Identify which cell holds the provided text, then report its (x, y) central coordinate. 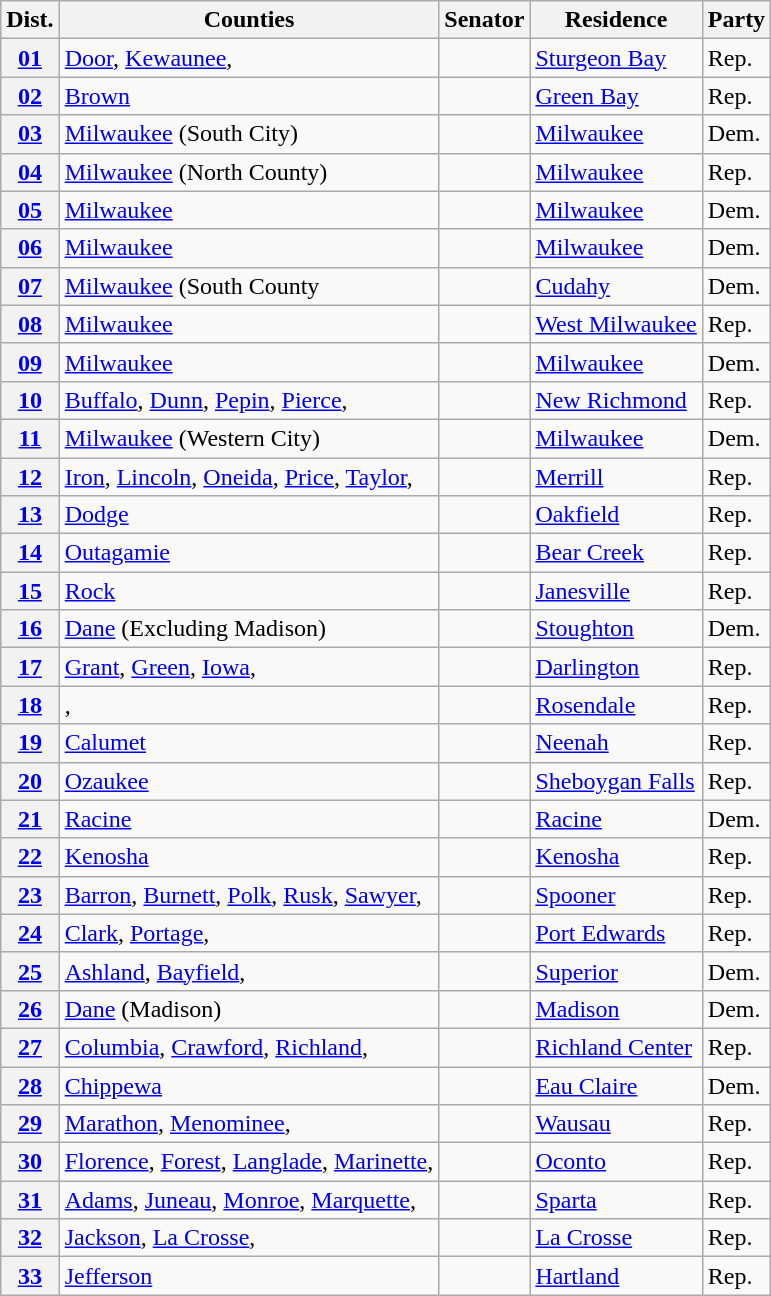
Dane (Madison) (249, 1009)
23 (30, 895)
13 (30, 515)
11 (30, 438)
Sheboygan Falls (616, 781)
Jackson, La Crosse, (249, 1238)
09 (30, 362)
Madison (616, 1009)
Buffalo, Dunn, Pepin, Pierce, (249, 400)
Rock (249, 591)
Richland Center (616, 1047)
Grant, Green, Iowa, (249, 667)
Senator (484, 20)
Milwaukee (South City) (249, 134)
Jefferson (249, 1276)
28 (30, 1085)
Spooner (616, 895)
Party (736, 20)
Dane (Excluding Madison) (249, 629)
Dodge (249, 515)
Ashland, Bayfield, (249, 971)
Dist. (30, 20)
Oconto (616, 1162)
25 (30, 971)
29 (30, 1124)
Door, Kewaunee, (249, 58)
Janesville (616, 591)
Counties (249, 20)
31 (30, 1200)
19 (30, 743)
14 (30, 553)
Rosendale (616, 705)
33 (30, 1276)
10 (30, 400)
08 (30, 324)
New Richmond (616, 400)
21 (30, 819)
15 (30, 591)
Darlington (616, 667)
03 (30, 134)
01 (30, 58)
Sparta (616, 1200)
26 (30, 1009)
Milwaukee (Western City) (249, 438)
Wausau (616, 1124)
07 (30, 286)
Milwaukee (South County (249, 286)
La Crosse (616, 1238)
02 (30, 96)
Ozaukee (249, 781)
Columbia, Crawford, Richland, (249, 1047)
27 (30, 1047)
05 (30, 210)
Florence, Forest, Langlade, Marinette, (249, 1162)
Oakfield (616, 515)
Marathon, Menominee, (249, 1124)
Milwaukee (North County) (249, 172)
Merrill (616, 477)
22 (30, 857)
Sturgeon Bay (616, 58)
Clark, Portage, (249, 933)
06 (30, 248)
Green Bay (616, 96)
Outagamie (249, 553)
Adams, Juneau, Monroe, Marquette, (249, 1200)
Chippewa (249, 1085)
Brown (249, 96)
12 (30, 477)
24 (30, 933)
20 (30, 781)
17 (30, 667)
32 (30, 1238)
Eau Claire (616, 1085)
Hartland (616, 1276)
Stoughton (616, 629)
Residence (616, 20)
Neenah (616, 743)
04 (30, 172)
Bear Creek (616, 553)
Iron, Lincoln, Oneida, Price, Taylor, (249, 477)
West Milwaukee (616, 324)
Calumet (249, 743)
Port Edwards (616, 933)
, (249, 705)
30 (30, 1162)
Superior (616, 971)
Barron, Burnett, Polk, Rusk, Sawyer, (249, 895)
16 (30, 629)
Cudahy (616, 286)
18 (30, 705)
